Capture the cell that displays the provided text and extract its [x, y] central coordinate. 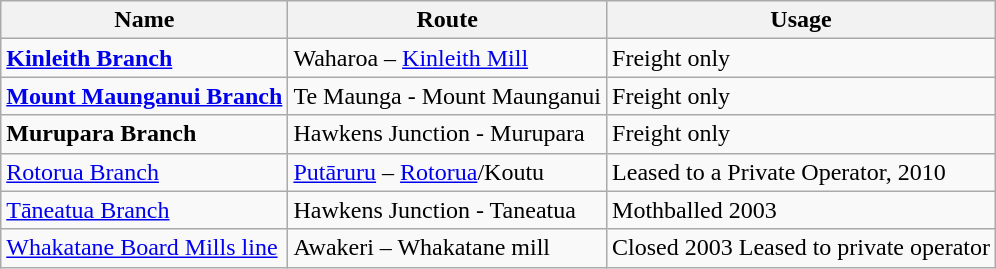
Mothballed 2003 [802, 210]
Te Maunga - Mount Maunganui [448, 96]
Leased to a Private Operator, 2010 [802, 172]
Tāneatua Branch [144, 210]
Route [448, 20]
Closed 2003 Leased to private operator [802, 248]
Hawkens Junction - Taneatua [448, 210]
Mount Maunganui Branch [144, 96]
Hawkens Junction - Murupara [448, 134]
Waharoa – Kinleith Mill [448, 58]
Putāruru – Rotorua/Koutu [448, 172]
Kinleith Branch [144, 58]
Rotorua Branch [144, 172]
Whakatane Board Mills line [144, 248]
Name [144, 20]
Awakeri – Whakatane mill [448, 248]
Murupara Branch [144, 134]
Usage [802, 20]
